Search for the cell housing the specified text and yield its (X, Y) center coordinate. 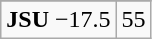
55 (134, 20)
JSU −17.5 (58, 20)
